For the text-containing cell, return its midpoint in (X, Y) coordinate format. 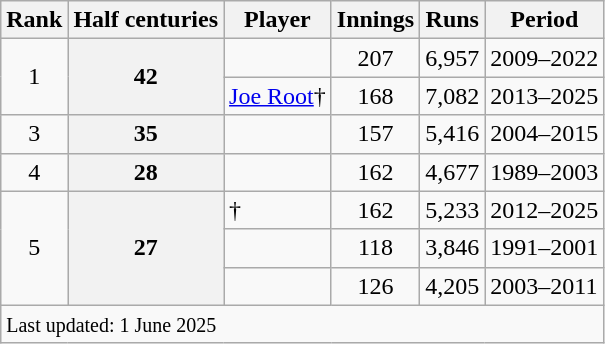
1 (34, 77)
28 (146, 172)
2004–2015 (544, 134)
35 (146, 134)
1991–2001 (544, 248)
6,957 (452, 58)
2012–2025 (544, 210)
168 (375, 96)
2009–2022 (544, 58)
1989–2003 (544, 172)
126 (375, 286)
Last updated: 1 June 2025 (302, 324)
2013–2025 (544, 96)
4 (34, 172)
Innings (375, 20)
2003–2011 (544, 286)
† (278, 210)
7,082 (452, 96)
Half centuries (146, 20)
4,205 (452, 286)
Rank (34, 20)
27 (146, 248)
5 (34, 248)
5,416 (452, 134)
42 (146, 77)
5,233 (452, 210)
157 (375, 134)
4,677 (452, 172)
Player (278, 20)
Runs (452, 20)
207 (375, 58)
3,846 (452, 248)
118 (375, 248)
Period (544, 20)
3 (34, 134)
Joe Root† (278, 96)
